Return (x, y) of the center of cell containing provided text 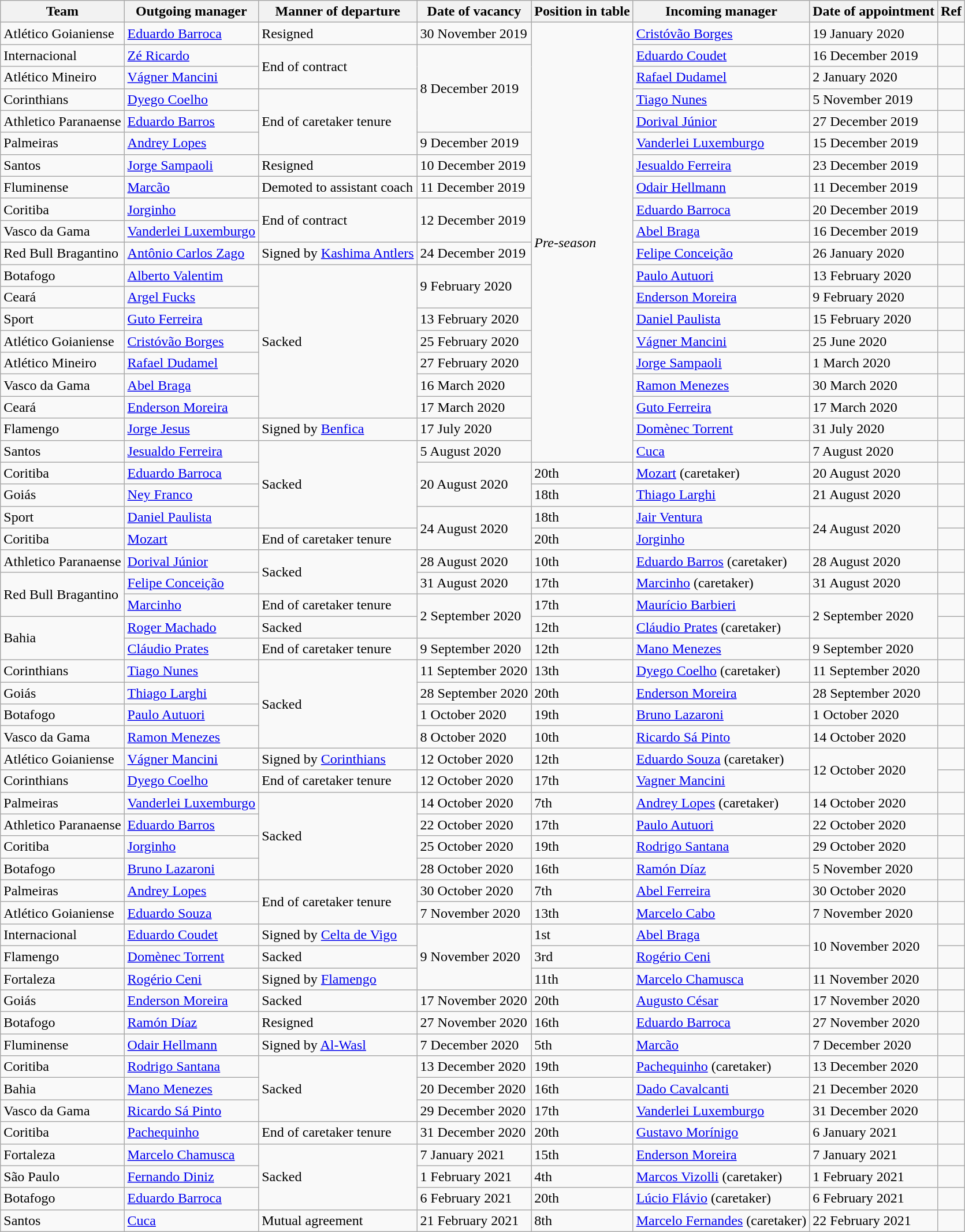
Maurício Barbieri (721, 605)
Abel Ferreira (721, 891)
Pre-season (582, 243)
20 December 2020 (474, 1089)
9 December 2019 (474, 143)
25 June 2020 (874, 341)
Pachequinho (caretaker) (721, 1067)
Antônio Carlos Zago (192, 253)
24 December 2019 (474, 253)
Pachequinho (192, 1133)
Signed by Benfica (338, 429)
Marcelo Cabo (721, 913)
Signed by Celta de Vigo (338, 935)
6 January 2021 (874, 1133)
3rd (582, 956)
5th (582, 1045)
2 January 2020 (874, 77)
25 February 2020 (474, 341)
5 August 2020 (474, 451)
29 December 2020 (474, 1111)
Eduardo Souza (caretaker) (721, 759)
Dyego Coelho (caretaker) (721, 671)
29 October 2020 (874, 847)
Argel Fucks (192, 297)
17 July 2020 (474, 429)
Roger Machado (192, 627)
11 November 2020 (874, 979)
Position in table (582, 12)
4th (582, 1177)
21 February 2021 (474, 1220)
25 October 2020 (474, 847)
15 February 2020 (874, 319)
Vagner Mancini (721, 781)
Signed by Flamengo (338, 979)
20 December 2019 (874, 209)
8 October 2020 (474, 737)
Marcinho (caretaker) (721, 583)
19 January 2020 (874, 34)
Date of vacancy (474, 12)
Mozart (192, 539)
Mutual agreement (338, 1220)
8th (582, 1220)
30 November 2019 (474, 34)
Ref (951, 12)
Signed by Al-Wasl (338, 1045)
Mozart (caretaker) (721, 473)
Augusto César (721, 1001)
16 March 2020 (474, 385)
1 March 2020 (874, 363)
Lúcio Flávio (caretaker) (721, 1198)
15th (582, 1155)
21 August 2020 (874, 495)
Dado Cavalcanti (721, 1089)
Signed by Kashima Antlers (338, 253)
Cláudio Prates (caretaker) (721, 627)
23 December 2019 (874, 165)
Zé Ricardo (192, 55)
21 December 2020 (874, 1089)
Date of appointment (874, 12)
Jair Ventura (721, 517)
Outgoing manager (192, 12)
Marcelo Fernandes (caretaker) (721, 1220)
26 January 2020 (874, 253)
10 December 2019 (474, 165)
15 December 2019 (874, 143)
5 November 2020 (874, 869)
9 November 2020 (474, 956)
10 November 2020 (874, 946)
12 December 2019 (474, 220)
Marcos Vizolli (caretaker) (721, 1177)
Alberto Valentim (192, 276)
Signed by Corinthians (338, 759)
Cláudio Prates (192, 649)
Gustavo Morínigo (721, 1133)
Demoted to assistant coach (338, 187)
Team (62, 12)
Fernando Diniz (192, 1177)
Jorge Jesus (192, 429)
Ney Franco (192, 495)
30 March 2020 (874, 385)
31 July 2020 (874, 429)
11th (582, 979)
São Paulo (62, 1177)
Eduardo Barros (caretaker) (721, 561)
8 December 2019 (474, 88)
Incoming manager (721, 12)
27 December 2019 (874, 121)
Marcinho (192, 605)
Andrey Lopes (caretaker) (721, 803)
27 February 2020 (474, 363)
22 February 2021 (874, 1220)
5 November 2019 (874, 99)
1st (582, 935)
Manner of departure (338, 12)
7 August 2020 (874, 451)
28 October 2020 (474, 869)
Eduardo Souza (192, 913)
